Provide the [X, Y] coordinate of the cell's center where the given text is located.  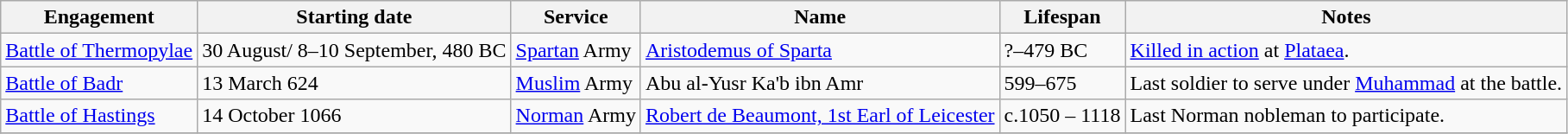
599–675 [1062, 83]
?–479 BC [1062, 50]
Battle of Thermopylae [99, 50]
Notes [1346, 17]
Aristodemus of Sparta [820, 50]
Starting date [354, 17]
Battle of Badr [99, 83]
Last Norman nobleman to participate. [1346, 116]
14 October 1066 [354, 116]
Name [820, 17]
Norman Army [576, 116]
30 August/ 8–10 September, 480 BC [354, 50]
Muslim Army [576, 83]
Robert de Beaumont, 1st Earl of Leicester [820, 116]
Engagement [99, 17]
Lifespan [1062, 17]
Service [576, 17]
Killed in action at Plataea. [1346, 50]
Spartan Army [576, 50]
Abu al-Yusr Ka'b ibn Amr [820, 83]
Battle of Hastings [99, 116]
Last soldier to serve under Muhammad at the battle. [1346, 83]
13 March 624 [354, 83]
c.1050 – 1118 [1062, 116]
